Provide the (x, y) coordinate of the cell's center where the given text is located.  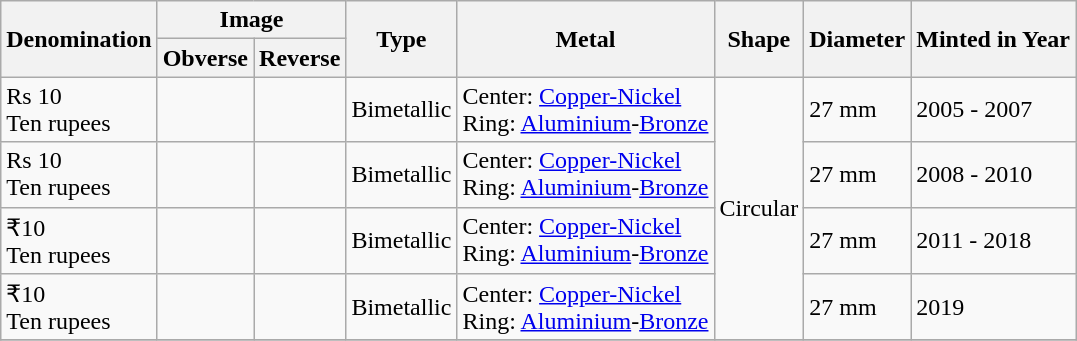
Obverse (205, 58)
2019 (994, 308)
Minted in Year (994, 39)
Denomination (79, 39)
Shape (759, 39)
2011 - 2018 (994, 240)
Circular (759, 208)
Reverse (300, 58)
Image (252, 20)
Diameter (858, 39)
2008 - 2010 (994, 174)
2005 - 2007 (994, 110)
Type (402, 39)
Metal (586, 39)
